Locate the cell with the specified text and output its (X, Y) center coordinate. 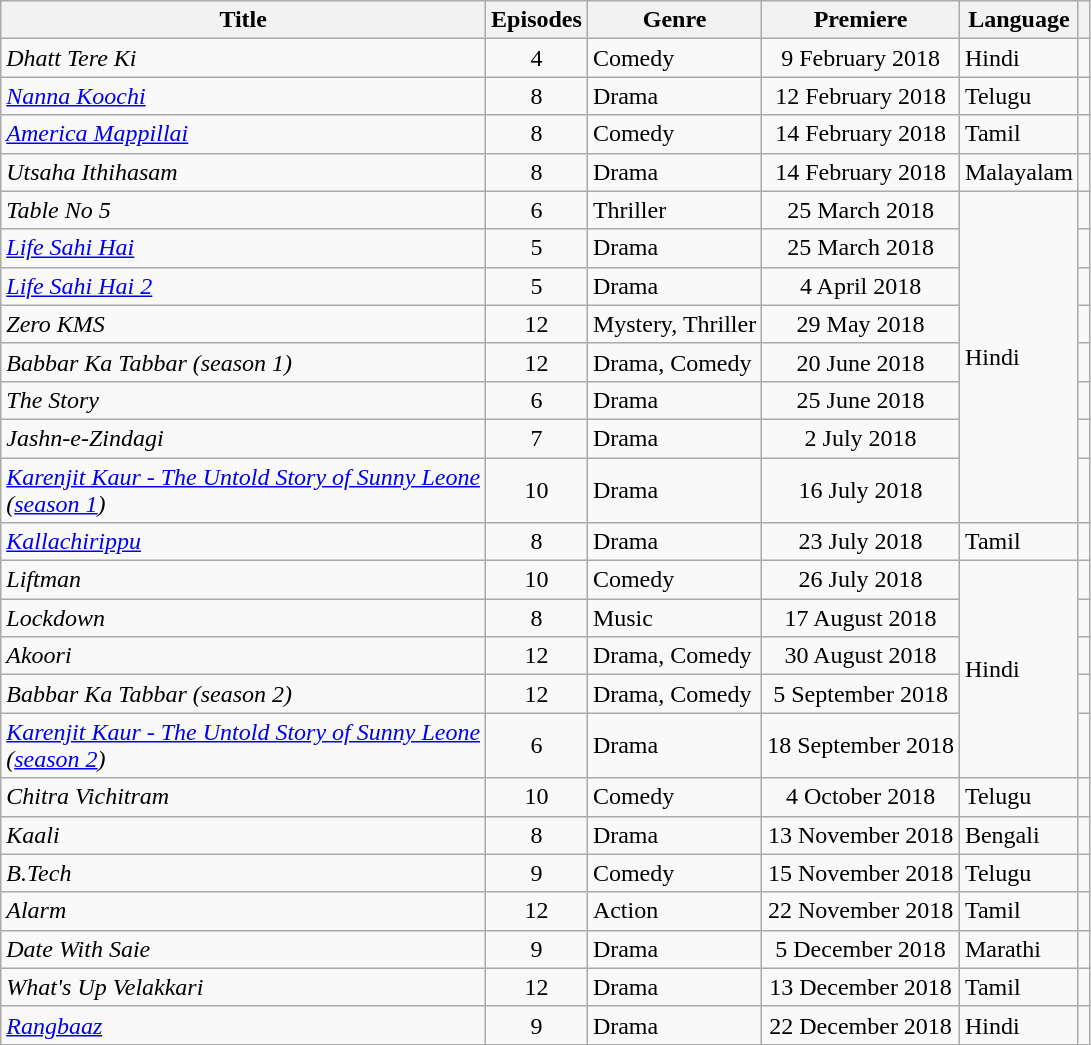
Nanna Koochi (244, 96)
Jashn-e-Zindagi (244, 438)
Karenjit Kaur - The Untold Story of Sunny Leone(season 2) (244, 746)
12 February 2018 (861, 96)
America Mappillai (244, 134)
Chitra Vichitram (244, 797)
4 October 2018 (861, 797)
2 July 2018 (861, 438)
Utsaha Ithihasam (244, 172)
Karenjit Kaur - The Untold Story of Sunny Leone(season 1) (244, 490)
Music (674, 618)
Bengali (1018, 835)
Thriller (674, 210)
29 May 2018 (861, 324)
Alarm (244, 911)
The Story (244, 400)
4 (537, 58)
Language (1018, 20)
Title (244, 20)
26 July 2018 (861, 580)
Life Sahi Hai 2 (244, 286)
B.Tech (244, 873)
Episodes (537, 20)
13 December 2018 (861, 987)
Date With Saie (244, 949)
Action (674, 911)
22 December 2018 (861, 1025)
Life Sahi Hai (244, 248)
23 July 2018 (861, 542)
Babbar Ka Tabbar (season 2) (244, 694)
Mystery, Thriller (674, 324)
Babbar Ka Tabbar (season 1) (244, 362)
Akoori (244, 656)
30 August 2018 (861, 656)
Liftman (244, 580)
13 November 2018 (861, 835)
5 December 2018 (861, 949)
What's Up Velakkari (244, 987)
Lockdown (244, 618)
5 September 2018 (861, 694)
Kallachirippu (244, 542)
9 February 2018 (861, 58)
17 August 2018 (861, 618)
20 June 2018 (861, 362)
25 June 2018 (861, 400)
16 July 2018 (861, 490)
18 September 2018 (861, 746)
Genre (674, 20)
Kaali (244, 835)
Malayalam (1018, 172)
15 November 2018 (861, 873)
Rangbaaz (244, 1025)
Zero KMS (244, 324)
Premiere (861, 20)
7 (537, 438)
Table No 5 (244, 210)
Dhatt Tere Ki (244, 58)
4 April 2018 (861, 286)
Marathi (1018, 949)
22 November 2018 (861, 911)
